Locate the cell with the specified text and output its (x, y) center coordinate. 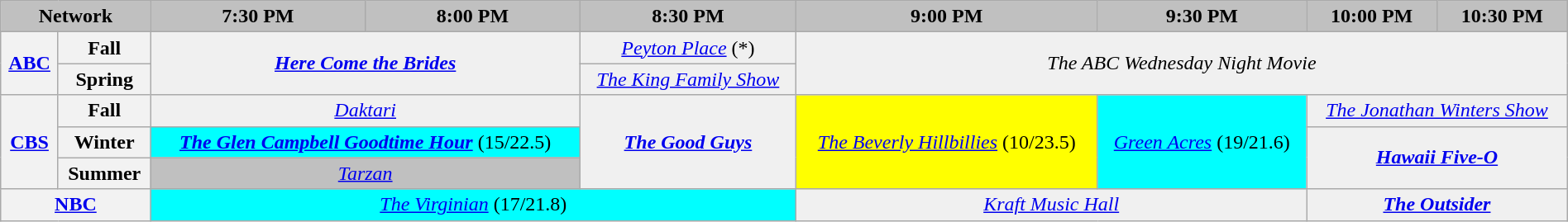
The ABC Wednesday Night Movie (1183, 64)
Summer (104, 173)
Tarzan (366, 173)
9:00 PM (947, 17)
8:30 PM (688, 17)
10:00 PM (1372, 17)
The Jonathan Winters Show (1437, 111)
Peyton Place (*) (688, 48)
Daktari (366, 111)
Winter (104, 142)
The Virginian (17/21.8) (473, 205)
Green Acres (19/21.6) (1202, 142)
The Glen Campbell Goodtime Hour (15/22.5) (366, 142)
Here Come the Brides (366, 64)
7:30 PM (258, 17)
CBS (30, 142)
8:00 PM (473, 17)
The Beverly Hillbillies (10/23.5) (947, 142)
Spring (104, 79)
NBC (76, 205)
9:30 PM (1202, 17)
The Outsider (1437, 205)
Hawaii Five-O (1437, 158)
10:30 PM (1502, 17)
ABC (30, 64)
Network (76, 17)
Kraft Music Hall (1052, 205)
The Good Guys (688, 142)
The King Family Show (688, 79)
